Scan for the cell matching the given text and deliver its [X, Y] coordinate at center. 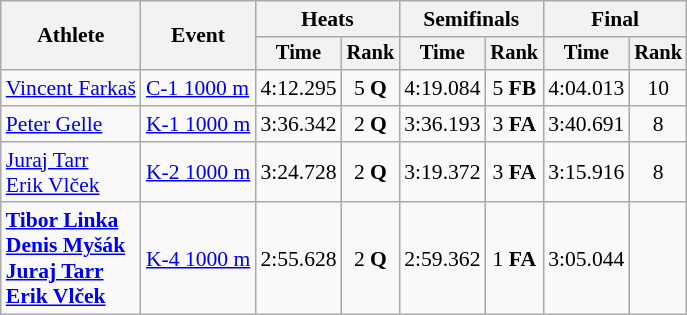
Final [615, 19]
3:36.342 [298, 124]
Heats [327, 19]
3:05.044 [586, 259]
4:12.295 [298, 88]
4:19.084 [442, 88]
Juraj TarrErik Vlček [71, 172]
Event [198, 36]
Tibor LinkaDenis MyšákJuraj TarrErik Vlček [71, 259]
4:04.013 [586, 88]
10 [658, 88]
Athlete [71, 36]
2:55.628 [298, 259]
3:40.691 [586, 124]
1 FA [515, 259]
5 FB [515, 88]
K-4 1000 m [198, 259]
3:36.193 [442, 124]
3:15.916 [586, 172]
2:59.362 [442, 259]
3:19.372 [442, 172]
K-1 1000 m [198, 124]
C-1 1000 m [198, 88]
Peter Gelle [71, 124]
3:24.728 [298, 172]
5 Q [371, 88]
Vincent Farkaš [71, 88]
K-2 1000 m [198, 172]
Semifinals [471, 19]
